Extract the (x, y) coordinate from the center of the cell holding the provided text.  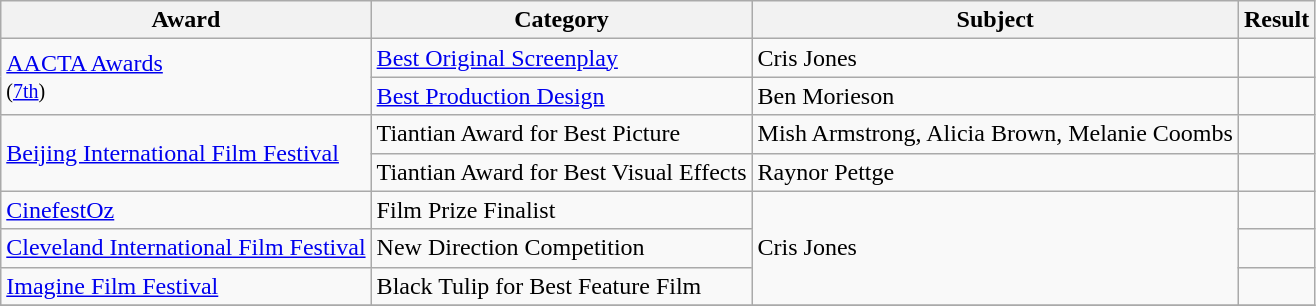
Category (562, 20)
New Direction Competition (562, 248)
Result (1276, 20)
Imagine Film Festival (186, 286)
Subject (995, 20)
Award (186, 20)
Mish Armstrong, Alicia Brown, Melanie Coombs (995, 134)
Best Production Design (562, 96)
Black Tulip for Best Feature Film (562, 286)
Tiantian Award for Best Visual Effects (562, 172)
Film Prize Finalist (562, 210)
Cleveland International Film Festival (186, 248)
CinefestOz (186, 210)
Raynor Pettge (995, 172)
AACTA Awards(7th) (186, 77)
Beijing International Film Festival (186, 153)
Tiantian Award for Best Picture (562, 134)
Best Original Screenplay (562, 58)
Ben Morieson (995, 96)
